Identify which cell holds the provided text, then report its [x, y] central coordinate. 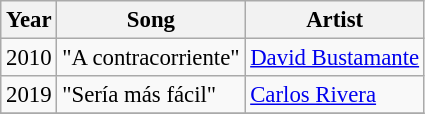
Song [151, 20]
Year [29, 20]
Artist [335, 20]
2010 [29, 58]
"A contracorriente" [151, 58]
Carlos Rivera [335, 95]
"Sería más fácil" [151, 95]
2019 [29, 95]
David Bustamante [335, 58]
